Pinpoint the cell where the given text exists, returning its (X, Y) midpoint coordinate. 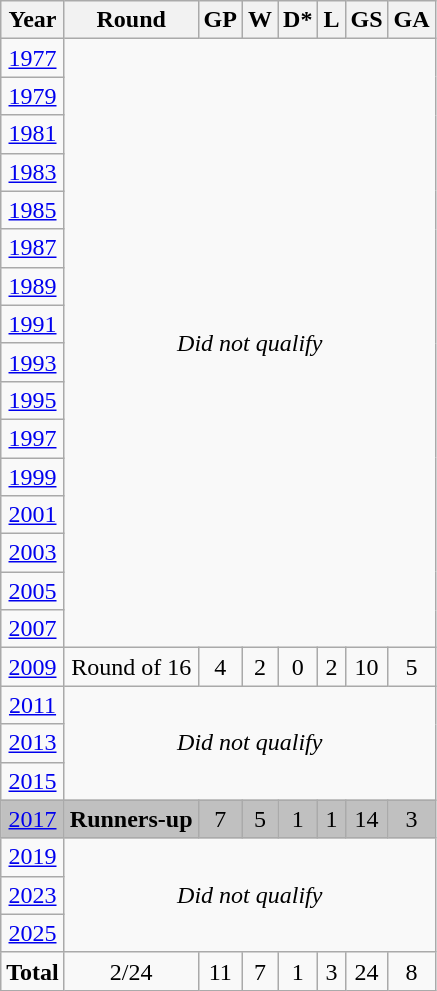
14 (366, 819)
2013 (33, 743)
1977 (33, 58)
24 (366, 971)
Round of 16 (131, 667)
L (332, 20)
4 (220, 667)
GS (366, 20)
1989 (33, 286)
1983 (33, 172)
0 (298, 667)
1987 (33, 248)
2017 (33, 819)
2005 (33, 591)
2/24 (131, 971)
1991 (33, 324)
1995 (33, 400)
Runners-up (131, 819)
1979 (33, 96)
2003 (33, 553)
2015 (33, 781)
1985 (33, 210)
1993 (33, 362)
2009 (33, 667)
GP (220, 20)
11 (220, 971)
D* (298, 20)
2011 (33, 705)
10 (366, 667)
Round (131, 20)
8 (412, 971)
2001 (33, 515)
Year (33, 20)
GA (412, 20)
1999 (33, 477)
Total (33, 971)
2023 (33, 895)
1997 (33, 438)
2007 (33, 629)
1981 (33, 134)
2025 (33, 933)
2019 (33, 857)
W (260, 20)
